Extract the [x, y] coordinate from the center of the cell holding the provided text.  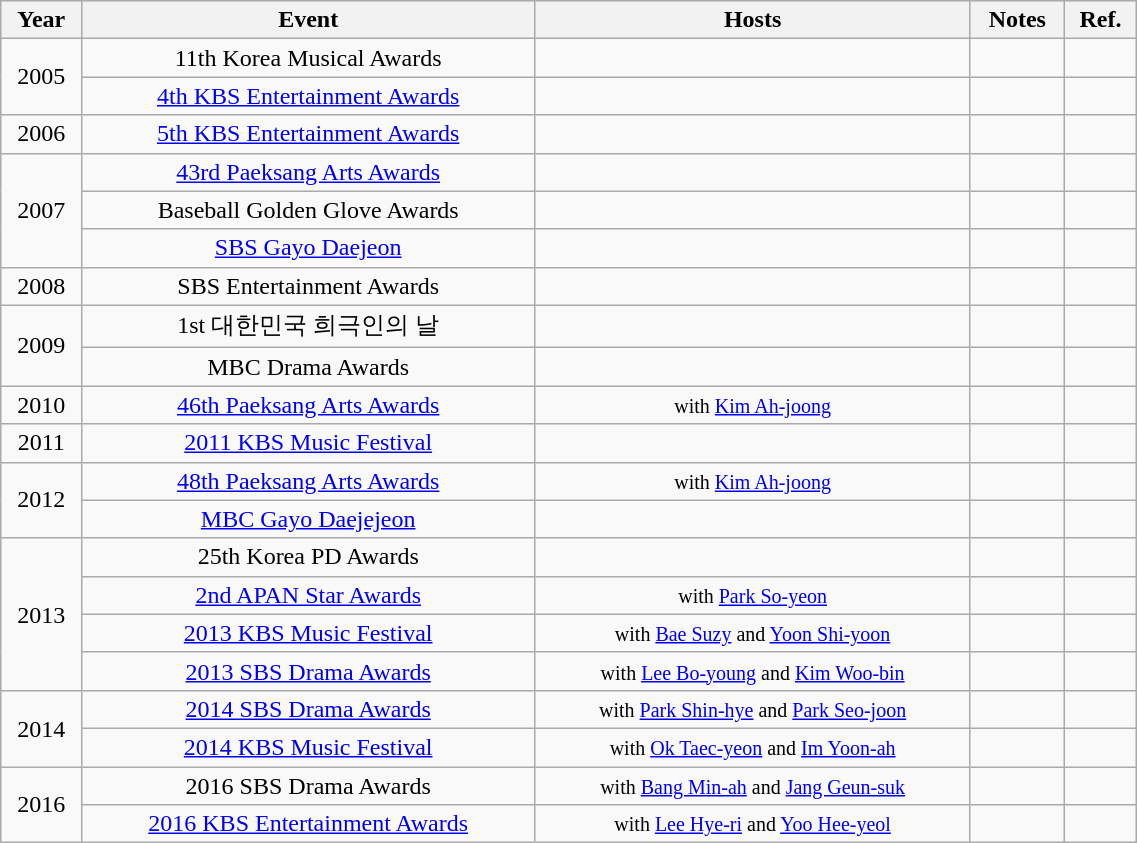
MBC Gayo Daejejeon [308, 519]
with Park Shin-hye and Park Seo-joon [753, 709]
with Bae Suzy and Yoon Shi-yoon [753, 633]
1st 대한민국 희극인의 날 [308, 326]
2005 [42, 77]
11th Korea Musical Awards [308, 58]
2014 KBS Music Festival [308, 747]
2016 SBS Drama Awards [308, 785]
Event [308, 20]
Hosts [753, 20]
2006 [42, 134]
2010 [42, 405]
25th Korea PD Awards [308, 557]
with Bang Min-ah and Jang Geun-suk [753, 785]
with Lee Hye-ri and Yoo Hee-yeol [753, 824]
with Ok Taec-yeon and Im Yoon-ah [753, 747]
SBS Entertainment Awards [308, 286]
2008 [42, 286]
46th Paeksang Arts Awards [308, 405]
2014 [42, 728]
2011 KBS Music Festival [308, 443]
2012 [42, 500]
2009 [42, 346]
Baseball Golden Glove Awards [308, 210]
48th Paeksang Arts Awards [308, 481]
2013 KBS Music Festival [308, 633]
Ref. [1100, 20]
43rd Paeksang Arts Awards [308, 172]
4th KBS Entertainment Awards [308, 96]
with Lee Bo-young and Kim Woo-bin [753, 671]
2016 KBS Entertainment Awards [308, 824]
SBS Gayo Daejeon [308, 248]
2013 SBS Drama Awards [308, 671]
MBC Drama Awards [308, 367]
2014 SBS Drama Awards [308, 709]
5th KBS Entertainment Awards [308, 134]
with Park So-yeon [753, 595]
2007 [42, 210]
2011 [42, 443]
2016 [42, 804]
2nd APAN Star Awards [308, 595]
2013 [42, 614]
Notes [1017, 20]
Year [42, 20]
